Return the (X, Y) coordinate for the center point of the cell that contains the specified text.  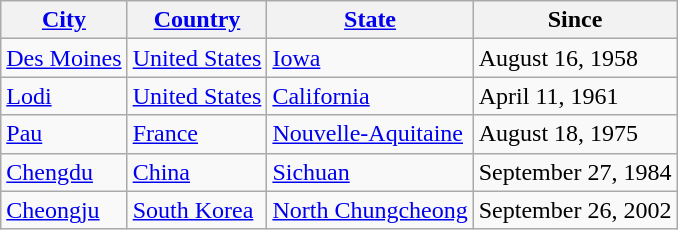
September 26, 2002 (575, 210)
August 16, 1958 (575, 58)
Iowa (370, 58)
Country (197, 20)
Since (575, 20)
Lodi (64, 96)
China (197, 172)
North Chungcheong (370, 210)
Cheongju (64, 210)
Des Moines (64, 58)
South Korea (197, 210)
Chengdu (64, 172)
Pau (64, 134)
August 18, 1975 (575, 134)
City (64, 20)
April 11, 1961 (575, 96)
France (197, 134)
September 27, 1984 (575, 172)
California (370, 96)
Sichuan (370, 172)
State (370, 20)
Nouvelle-Aquitaine (370, 134)
